Capture the cell that displays the provided text and extract its (X, Y) central coordinate. 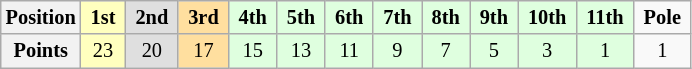
23 (104, 51)
5th (301, 17)
5 (494, 51)
Pole (662, 17)
3rd (203, 17)
Position (41, 17)
3 (547, 51)
9 (397, 51)
10th (547, 17)
15 (253, 51)
8th (446, 17)
9th (494, 17)
Points (41, 51)
6th (349, 17)
1st (104, 17)
7th (397, 17)
11th (604, 17)
7 (446, 51)
20 (152, 51)
13 (301, 51)
2nd (152, 17)
17 (203, 51)
4th (253, 17)
11 (349, 51)
